From the cell containing the given text, extract its center point as [x, y] coordinate. 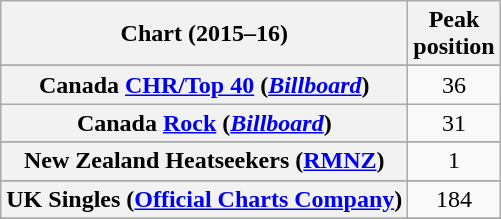
UK Singles (Official Charts Company) [204, 199]
Canada Rock (Billboard) [204, 123]
Peakposition [454, 34]
36 [454, 85]
1 [454, 161]
31 [454, 123]
184 [454, 199]
Canada CHR/Top 40 (Billboard) [204, 85]
New Zealand Heatseekers (RMNZ) [204, 161]
Chart (2015–16) [204, 34]
